Extract the [x, y] coordinate from the center of the cell holding the provided text.  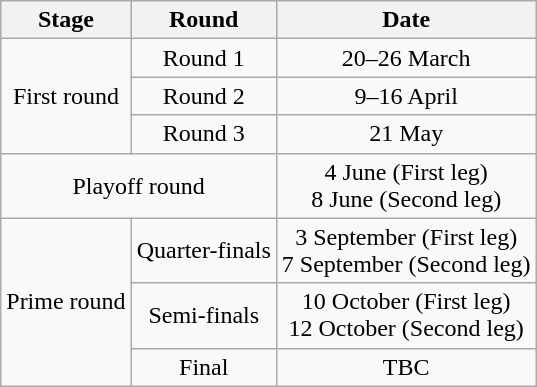
TBC [406, 367]
Round 1 [204, 58]
Quarter-finals [204, 250]
9–16 April [406, 96]
Round 3 [204, 134]
20–26 March [406, 58]
3 September (First leg)7 September (Second leg) [406, 250]
Stage [66, 20]
Semi-finals [204, 316]
Final [204, 367]
4 June (First leg)8 June (Second leg) [406, 186]
Round [204, 20]
First round [66, 96]
Round 2 [204, 96]
Date [406, 20]
10 October (First leg)12 October (Second leg) [406, 316]
21 May [406, 134]
Playoff round [139, 186]
Prime round [66, 302]
